Identify which cell holds the provided text, then report its (x, y) central coordinate. 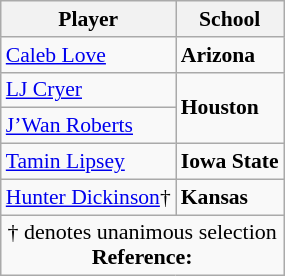
Tamin Lipsey (88, 162)
Player (88, 19)
School (230, 19)
Kansas (230, 197)
J’Wan Roberts (88, 126)
Hunter Dickinson† (88, 197)
Houston (230, 108)
Arizona (230, 55)
Iowa State (230, 162)
† denotes unanimous selectionReference: (142, 246)
LJ Cryer (88, 90)
Caleb Love (88, 55)
